Return the (x, y) coordinate for the center point of the cell that contains the specified text.  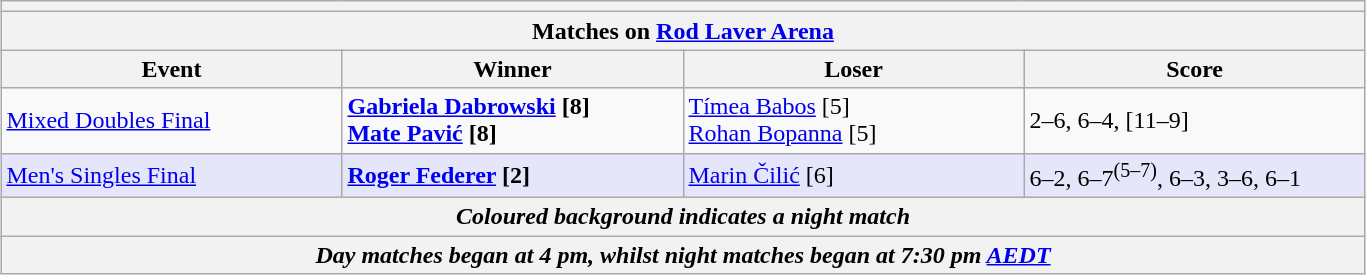
Roger Federer [2] (512, 176)
Loser (854, 69)
Tímea Babos [5] Rohan Bopanna [5] (854, 120)
Event (172, 69)
Men's Singles Final (172, 176)
Winner (512, 69)
2–6, 6–4, [11–9] (1194, 120)
Coloured background indicates a night match (683, 217)
Score (1194, 69)
6–2, 6–7(5–7), 6–3, 3–6, 6–1 (1194, 176)
Day matches began at 4 pm, whilst night matches began at 7:30 pm AEDT (683, 255)
Marin Čilić [6] (854, 176)
Gabriela Dabrowski [8] Mate Pavić [8] (512, 120)
Mixed Doubles Final (172, 120)
Matches on Rod Laver Arena (683, 31)
